Pinpoint the cell where the given text exists, returning its (X, Y) midpoint coordinate. 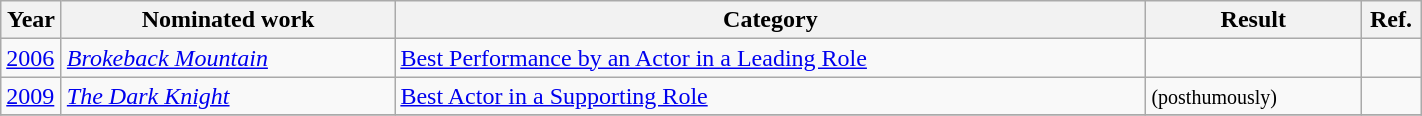
Best Actor in a Supporting Role (770, 96)
Best Performance by an Actor in a Leading Role (770, 58)
Category (770, 20)
(posthumously) (1254, 96)
2009 (32, 96)
Brokeback Mountain (228, 58)
Ref. (1392, 20)
2006 (32, 58)
Year (32, 20)
The Dark Knight (228, 96)
Nominated work (228, 20)
Result (1254, 20)
